Pinpoint the cell where the given text exists, returning its [X, Y] midpoint coordinate. 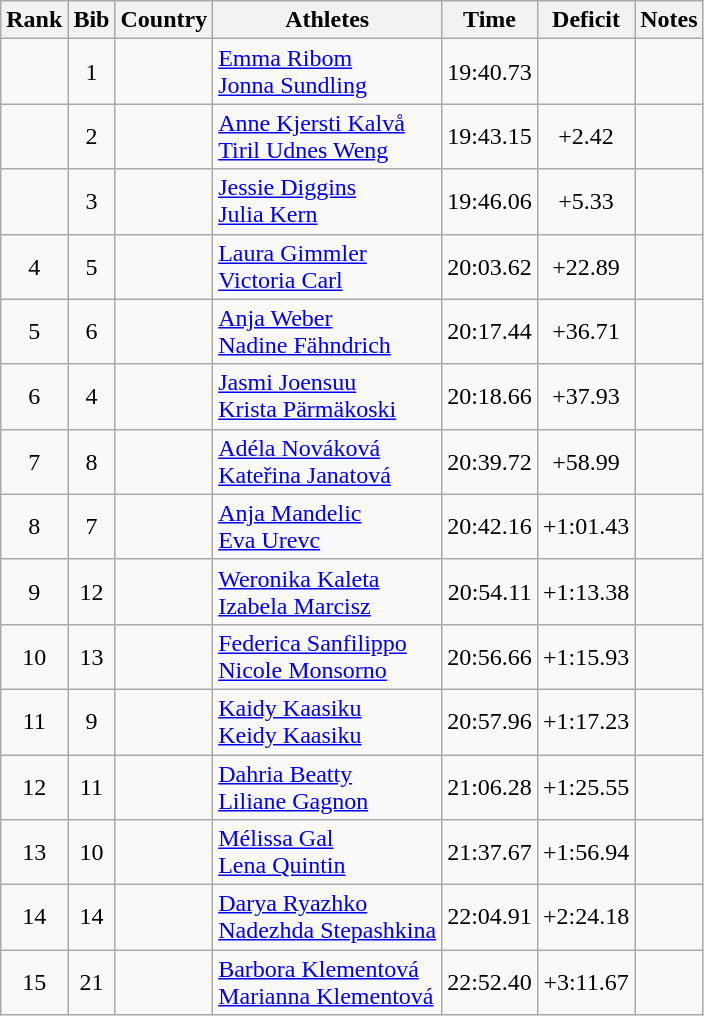
+37.93 [586, 396]
Adéla NovákováKateřina Janatová [328, 462]
20:54.11 [490, 592]
Laura GimmlerVictoria Carl [328, 266]
+3:11.67 [586, 982]
21:06.28 [490, 786]
Emma RibomJonna Sundling [328, 72]
Barbora KlementováMarianna Klementová [328, 982]
Notes [669, 20]
Deficit [586, 20]
+2.42 [586, 136]
22:52.40 [490, 982]
Kaidy KaasikuKeidy Kaasiku [328, 722]
+36.71 [586, 332]
Dahria BeattyLiliane Gagnon [328, 786]
19:40.73 [490, 72]
+1:56.94 [586, 852]
20:03.62 [490, 266]
+1:25.55 [586, 786]
Darya RyazhkoNadezhda Stepashkina [328, 918]
20:18.66 [490, 396]
Anja MandelicEva Urevc [328, 526]
Jessie DigginsJulia Kern [328, 202]
2 [92, 136]
+1:17.23 [586, 722]
20:17.44 [490, 332]
+22.89 [586, 266]
20:39.72 [490, 462]
Anne Kjersti KalvåTiril Udnes Weng [328, 136]
+2:24.18 [586, 918]
3 [92, 202]
Time [490, 20]
15 [34, 982]
22:04.91 [490, 918]
Mélissa GalLena Quintin [328, 852]
+58.99 [586, 462]
Rank [34, 20]
Anja WeberNadine Fähndrich [328, 332]
+1:15.93 [586, 656]
19:43.15 [490, 136]
21 [92, 982]
20:57.96 [490, 722]
Country [164, 20]
+1:01.43 [586, 526]
20:56.66 [490, 656]
1 [92, 72]
20:42.16 [490, 526]
19:46.06 [490, 202]
Athletes [328, 20]
+5.33 [586, 202]
Jasmi JoensuuKrista Pärmäkoski [328, 396]
21:37.67 [490, 852]
+1:13.38 [586, 592]
Federica SanfilippoNicole Monsorno [328, 656]
Bib [92, 20]
Weronika KaletaIzabela Marcisz [328, 592]
